Capture the cell that displays the provided text and extract its [x, y] central coordinate. 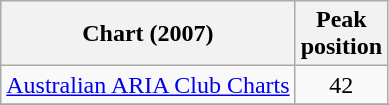
Chart (2007) [148, 34]
Peakposition [341, 34]
Australian ARIA Club Charts [148, 85]
42 [341, 85]
